Determine the (X, Y) coordinate at the center of the cell enclosing the given text.  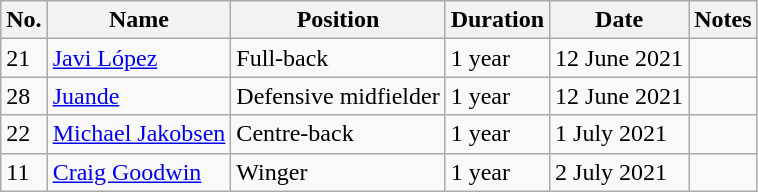
No. (24, 20)
2 July 2021 (620, 172)
11 (24, 172)
Michael Jakobsen (139, 134)
28 (24, 96)
Name (139, 20)
Javi López (139, 58)
Juande (139, 96)
1 July 2021 (620, 134)
Winger (338, 172)
Date (620, 20)
Defensive midfielder (338, 96)
Duration (497, 20)
Centre-back (338, 134)
Notes (723, 20)
Position (338, 20)
Craig Goodwin (139, 172)
22 (24, 134)
Full-back (338, 58)
21 (24, 58)
